Scan for the cell matching the given text and deliver its [x, y] coordinate at center. 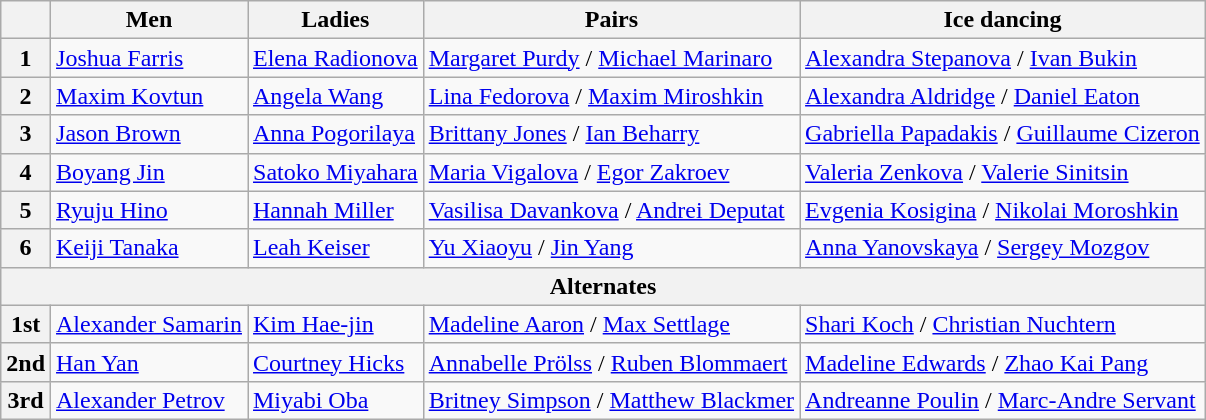
1 [26, 58]
3 [26, 134]
Maria Vigalova / Egor Zakroev [611, 172]
Britney Simpson / Matthew Blackmer [611, 400]
2nd [26, 362]
4 [26, 172]
2 [26, 96]
Satoko Miyahara [336, 172]
Leah Keiser [336, 248]
Boyang Jin [150, 172]
Alternates [603, 286]
Jason Brown [150, 134]
Hannah Miller [336, 210]
Anna Yanovskaya / Sergey Mozgov [1003, 248]
Kim Hae-jin [336, 324]
Men [150, 20]
Lina Fedorova / Maxim Miroshkin [611, 96]
6 [26, 248]
Valeria Zenkova / Valerie Sinitsin [1003, 172]
Andreanne Poulin / Marc-Andre Servant [1003, 400]
Yu Xiaoyu / Jin Yang [611, 248]
Pairs [611, 20]
Gabriella Papadakis / Guillaume Cizeron [1003, 134]
Alexander Samarin [150, 324]
Courtney Hicks [336, 362]
Ladies [336, 20]
Maxim Kovtun [150, 96]
Elena Radionova [336, 58]
Margaret Purdy / Michael Marinaro [611, 58]
Annabelle Prölss / Ruben Blommaert [611, 362]
Joshua Farris [150, 58]
Angela Wang [336, 96]
1st [26, 324]
3rd [26, 400]
Alexandra Aldridge / Daniel Eaton [1003, 96]
Alexander Petrov [150, 400]
Madeline Aaron / Max Settlage [611, 324]
Evgenia Kosigina / Nikolai Moroshkin [1003, 210]
Keiji Tanaka [150, 248]
Madeline Edwards / Zhao Kai Pang [1003, 362]
5 [26, 210]
Alexandra Stepanova / Ivan Bukin [1003, 58]
Ice dancing [1003, 20]
Brittany Jones / Ian Beharry [611, 134]
Shari Koch / Christian Nuchtern [1003, 324]
Han Yan [150, 362]
Miyabi Oba [336, 400]
Vasilisa Davankova / Andrei Deputat [611, 210]
Anna Pogorilaya [336, 134]
Ryuju Hino [150, 210]
